Return [x, y] of the center of cell containing provided text 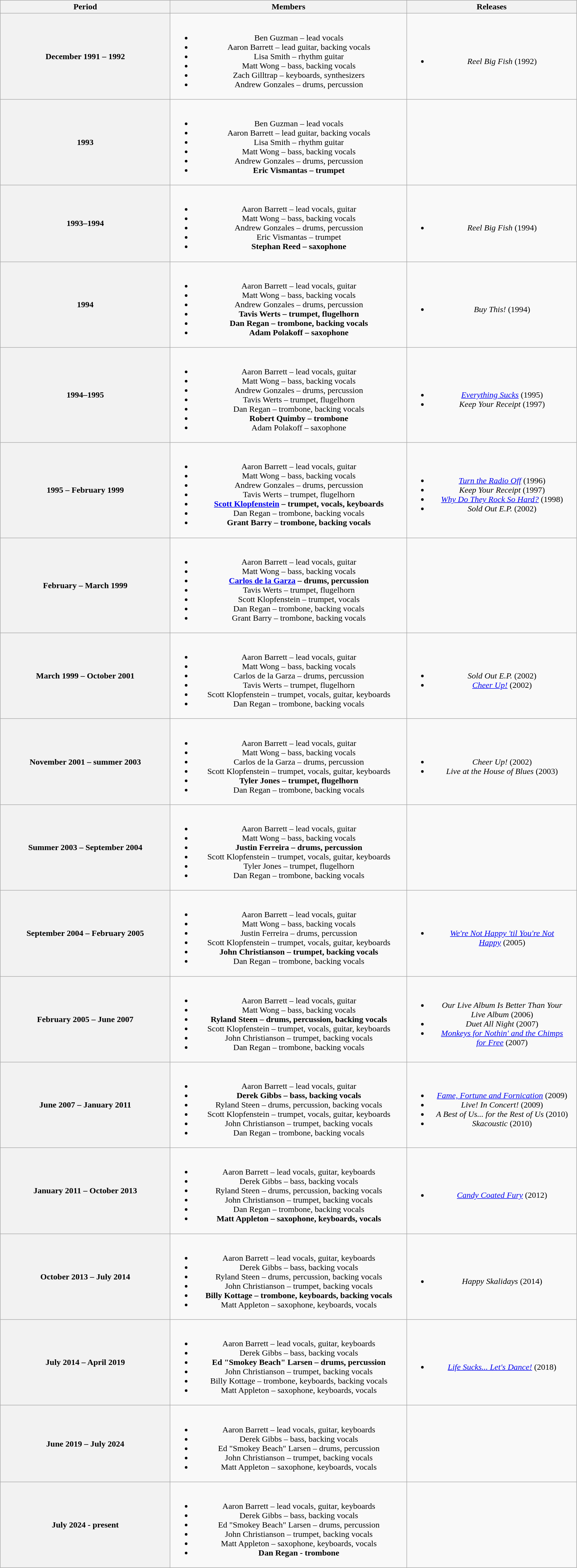
Happy Skalidays (2014) [492, 1277]
November 2001 – summer 2003 [85, 762]
1995 – February 1999 [85, 490]
July 2014 – April 2019 [85, 1362]
Reel Big Fish (1994) [492, 224]
June 2019 – July 2024 [85, 1443]
December 1991 – 1992 [85, 56]
Cheer Up! (2002) Live at the House of Blues (2003) [492, 762]
Candy Coated Fury (2012) [492, 1191]
September 2004 – February 2005 [85, 933]
Releases [492, 7]
June 2007 – January 2011 [85, 1105]
July 2024 - present [85, 1525]
January 2011 – October 2013 [85, 1191]
Turn the Radio Off (1996)Keep Your Receipt (1997) Why Do They Rock So Hard? (1998)Sold Out E.P. (2002) [492, 490]
1993 [85, 142]
1993–1994 [85, 224]
October 2013 – July 2014 [85, 1277]
February 2005 – June 2007 [85, 1019]
1994–1995 [85, 395]
Summer 2003 – September 2004 [85, 847]
Period [85, 7]
February – March 1999 [85, 585]
March 1999 – October 2001 [85, 676]
We're Not Happy 'til You're NotHappy (2005) [492, 933]
Everything Sucks (1995)Keep Your Receipt (1997) [492, 395]
Members [289, 7]
Sold Out E.P. (2002) Cheer Up! (2002) [492, 676]
1994 [85, 304]
Fame, Fortune and Fornication (2009)Live! In Concert! (2009)A Best of Us... for the Rest of Us (2010)Skacoustic (2010) [492, 1105]
Our Live Album Is Better Than YourLive Album (2006)Duet All Night (2007)Monkeys for Nothin' and the Chimpsfor Free (2007) [492, 1019]
Buy This! (1994) [492, 304]
Life Sucks... Let's Dance! (2018) [492, 1362]
Reel Big Fish (1992) [492, 56]
